Determine the (X, Y) coordinate at the center of the cell enclosing the given text.  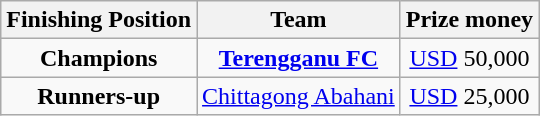
Chittagong Abahani (299, 96)
Prize money (469, 20)
USD 25,000 (469, 96)
USD 50,000 (469, 58)
Terengganu FC (299, 58)
Team (299, 20)
Champions (99, 58)
Runners-up (99, 96)
Finishing Position (99, 20)
